Return (x, y) of the center of cell containing provided text 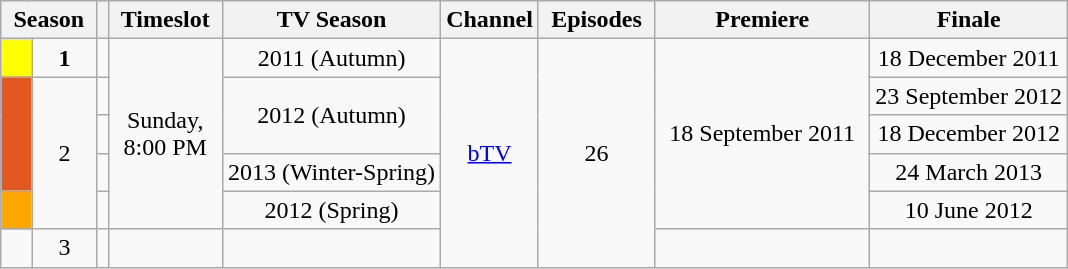
18 December 2011 (969, 58)
Channel (490, 20)
24 March 2013 (969, 172)
23 September 2012 (969, 96)
Premiere (762, 20)
18 September 2011 (762, 134)
18 December 2012 (969, 134)
bTV (490, 153)
Season (49, 20)
Sunday, 8:00 PM (165, 134)
2011 (Autumn) (331, 58)
2012 (Autumn) (331, 115)
Timeslot (165, 20)
TV Season (331, 20)
26 (596, 153)
2012 (Spring) (331, 210)
2013 (Winter-Spring) (331, 172)
2 (64, 153)
10 June 2012 (969, 210)
1 (64, 58)
3 (64, 248)
Finale (969, 20)
Episodes (596, 20)
